Provide the (x, y) coordinate of the cell's center where the given text is located.  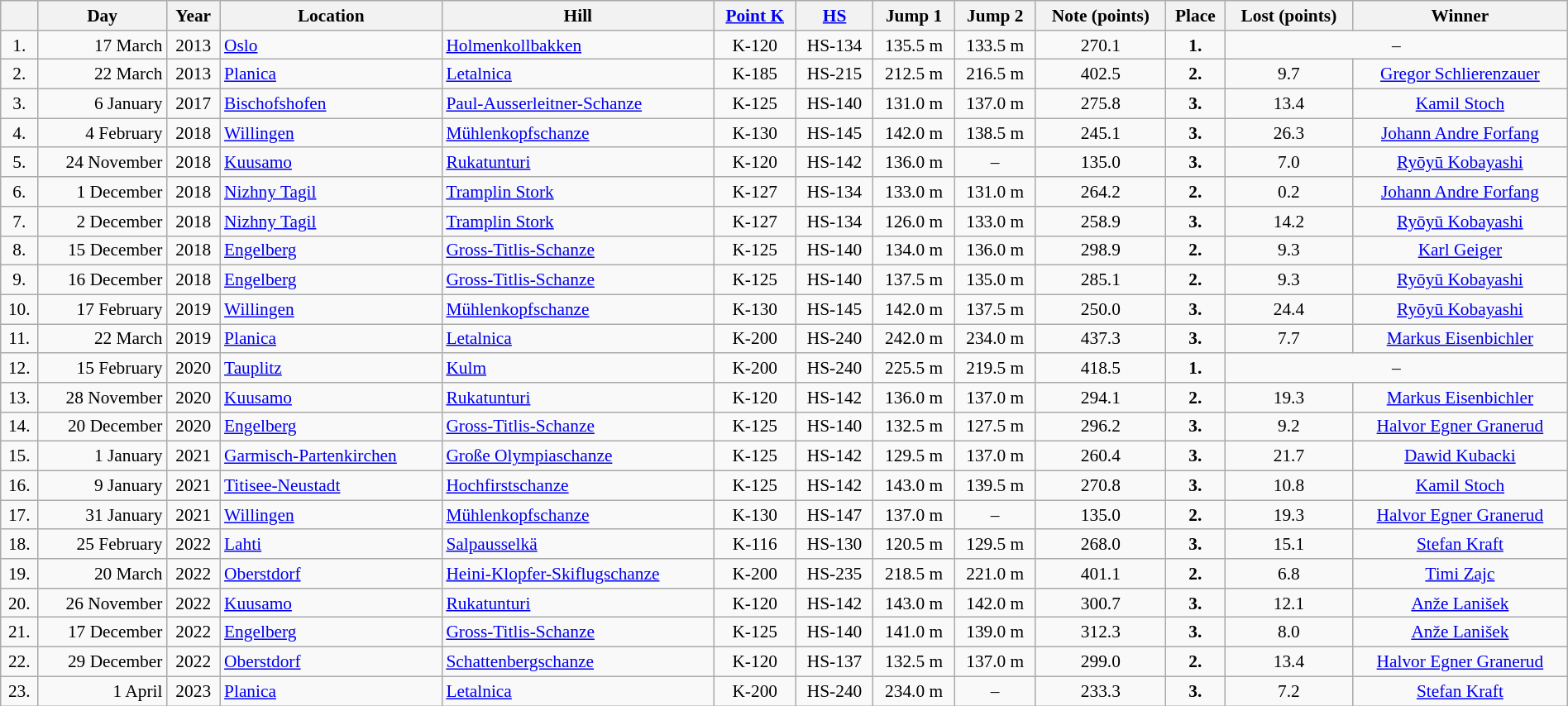
4 February (103, 133)
6.8 (1288, 574)
13. (20, 398)
127.5 m (995, 427)
212.5 m (914, 74)
24 November (103, 163)
Timi Zajc (1460, 574)
Karl Geiger (1460, 250)
29 December (103, 662)
4. (20, 133)
10.8 (1288, 485)
418.5 (1100, 368)
Salpausselkä (577, 545)
268.0 (1100, 545)
Lost (points) (1288, 16)
15. (20, 456)
8. (20, 250)
270.8 (1100, 485)
139.0 m (995, 632)
0.2 (1288, 192)
1 December (103, 192)
HS-215 (834, 74)
299.0 (1100, 662)
402.5 (1100, 74)
Heini-Klopfer-Skiflugschanze (577, 574)
221.0 m (995, 574)
270.1 (1100, 45)
Lahti (331, 545)
120.5 m (914, 545)
9.7 (1288, 74)
7.2 (1288, 691)
6 January (103, 104)
6. (20, 192)
Gregor Schlierenzauer (1460, 74)
17 February (103, 309)
312.3 (1100, 632)
250.0 (1100, 309)
28 November (103, 398)
Paul-Ausserleitner-Schanze (577, 104)
17. (20, 515)
298.9 (1100, 250)
138.5 m (995, 133)
21.7 (1288, 456)
5. (20, 163)
242.0 m (914, 339)
Holmenkollbakken (577, 45)
219.5 m (995, 368)
Year (194, 16)
11. (20, 339)
294.1 (1100, 398)
14. (20, 427)
12.1 (1288, 603)
1 April (103, 691)
20 December (103, 427)
8.0 (1288, 632)
16. (20, 485)
139.5 m (995, 485)
Day (103, 16)
233.3 (1100, 691)
245.1 (1100, 133)
141.0 m (914, 632)
218.5 m (914, 574)
260.4 (1100, 456)
HS-130 (834, 545)
Dawid Kubacki (1460, 456)
18. (20, 545)
19. (20, 574)
Hill (577, 16)
2 December (103, 222)
HS (834, 16)
401.1 (1100, 574)
2023 (194, 691)
Titisee-Neustadt (331, 485)
7. (20, 222)
20 March (103, 574)
258.9 (1100, 222)
7.0 (1288, 163)
264.2 (1100, 192)
15.1 (1288, 545)
12. (20, 368)
Oslo (331, 45)
24.4 (1288, 309)
HS-137 (834, 662)
126.0 m (914, 222)
15 December (103, 250)
Kulm (577, 368)
135.5 m (914, 45)
26.3 (1288, 133)
Location (331, 16)
31 January (103, 515)
135.0 m (995, 280)
17 March (103, 45)
Point K (754, 16)
2017 (194, 104)
16 December (103, 280)
9.2 (1288, 427)
22. (20, 662)
26 November (103, 603)
17 December (103, 632)
1 January (103, 456)
Note (points) (1100, 16)
9 January (103, 485)
Garmisch-Partenkirchen (331, 456)
20. (20, 603)
Winner (1460, 16)
437.3 (1100, 339)
Bischofshofen (331, 104)
296.2 (1100, 427)
21. (20, 632)
285.1 (1100, 280)
Place (1195, 16)
14.2 (1288, 222)
HS-147 (834, 515)
Jump 2 (995, 16)
Jump 1 (914, 16)
K-116 (754, 545)
10. (20, 309)
134.0 m (914, 250)
216.5 m (995, 74)
25 February (103, 545)
K-185 (754, 74)
133.5 m (995, 45)
300.7 (1100, 603)
225.5 m (914, 368)
7.7 (1288, 339)
23. (20, 691)
Tauplitz (331, 368)
275.8 (1100, 104)
15 February (103, 368)
Große Olympiaschanze (577, 456)
9. (20, 280)
HS-235 (834, 574)
Schattenbergschanze (577, 662)
Hochfirstschanze (577, 485)
